Scan for the cell matching the given text and deliver its [X, Y] coordinate at center. 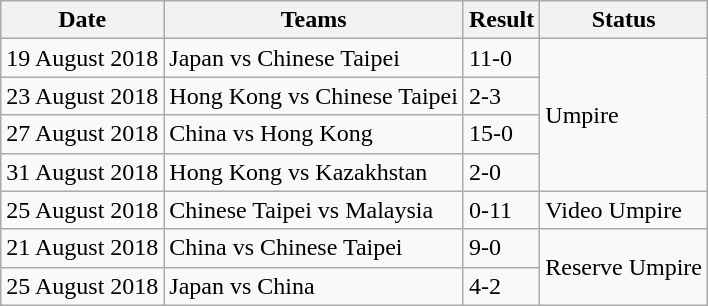
19 August 2018 [82, 58]
Japan vs China [314, 286]
Result [501, 20]
Reserve Umpire [624, 267]
2-0 [501, 172]
Chinese Taipei vs Malaysia [314, 210]
Status [624, 20]
China vs Chinese Taipei [314, 248]
4-2 [501, 286]
2-3 [501, 96]
15-0 [501, 134]
31 August 2018 [82, 172]
Umpire [624, 115]
Hong Kong vs Kazakhstan [314, 172]
Video Umpire [624, 210]
9-0 [501, 248]
Teams [314, 20]
11-0 [501, 58]
27 August 2018 [82, 134]
China vs Hong Kong [314, 134]
Japan vs Chinese Taipei [314, 58]
21 August 2018 [82, 248]
Hong Kong vs Chinese Taipei [314, 96]
Date [82, 20]
0-11 [501, 210]
23 August 2018 [82, 96]
